Locate the cell with the specified text and output its [x, y] center coordinate. 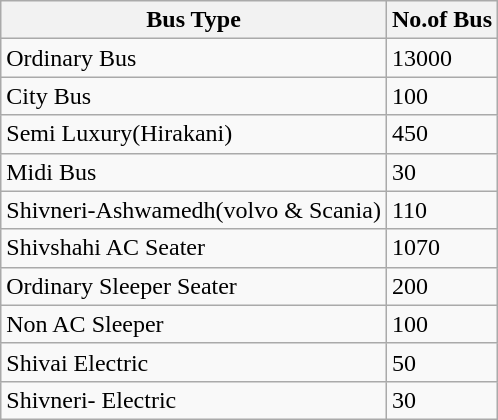
110 [442, 210]
Ordinary Bus [194, 58]
1070 [442, 248]
City Bus [194, 96]
13000 [442, 58]
Midi Bus [194, 172]
50 [442, 362]
Semi Luxury(Hirakani) [194, 134]
Non AC Sleeper [194, 324]
450 [442, 134]
No.of Bus [442, 20]
200 [442, 286]
Shivai Electric [194, 362]
Bus Type [194, 20]
Shivneri-Ashwamedh(volvo & Scania) [194, 210]
Shivshahi AC Seater [194, 248]
Shivneri- Electric [194, 400]
Ordinary Sleeper Seater [194, 286]
